Identify which cell holds the provided text, then report its (x, y) central coordinate. 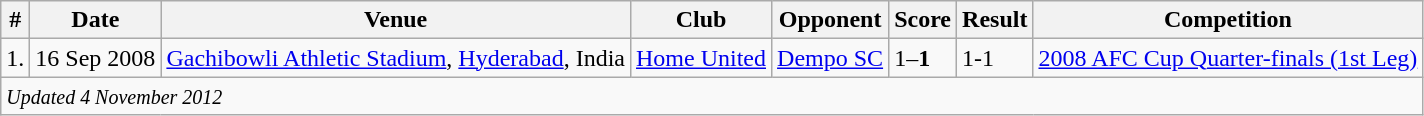
Venue (396, 20)
Home United (700, 58)
2008 AFC Cup Quarter-finals (1st Leg) (1228, 58)
1. (16, 58)
Competition (1228, 20)
Dempo SC (830, 58)
Result (995, 20)
Updated 4 November 2012 (712, 96)
Score (923, 20)
Club (700, 20)
Date (96, 20)
# (16, 20)
1–1 (923, 58)
Opponent (830, 20)
1-1 (995, 58)
Gachibowli Athletic Stadium, Hyderabad, India (396, 58)
16 Sep 2008 (96, 58)
